Identify which cell holds the provided text, then report its (X, Y) central coordinate. 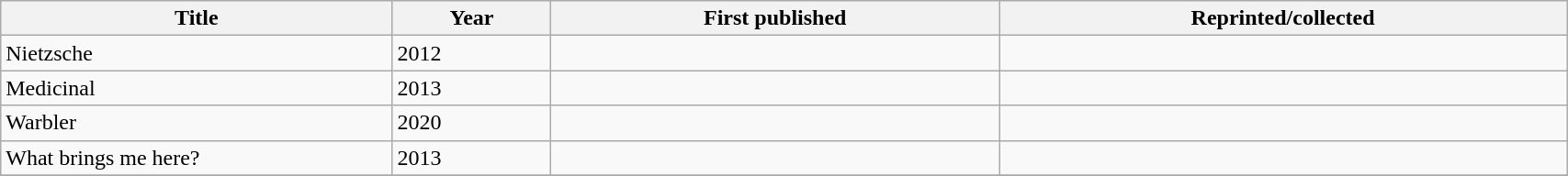
2020 (472, 123)
Medicinal (197, 88)
What brings me here? (197, 158)
Warbler (197, 123)
Title (197, 18)
Year (472, 18)
Reprinted/collected (1283, 18)
First published (775, 18)
2012 (472, 53)
Nietzsche (197, 53)
